Output the (X, Y) coordinate of the center of the cell containing the given text.  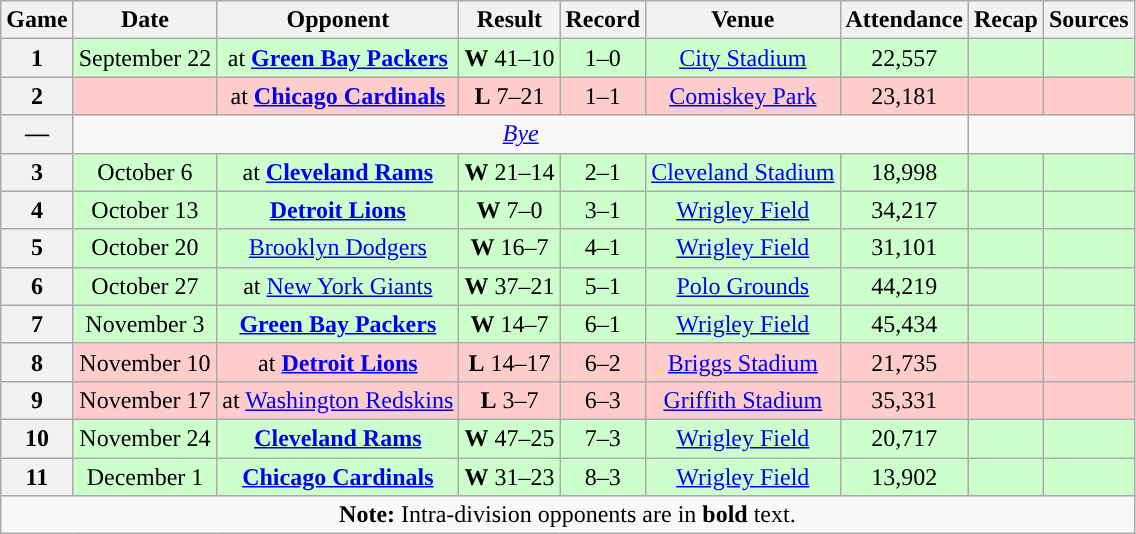
Game (37, 20)
2 (37, 96)
5 (37, 248)
at Washington Redskins (338, 400)
at Detroit Lions (338, 362)
Attendance (904, 20)
1 (37, 58)
Briggs Stadium (743, 362)
September 22 (145, 58)
Recap (1006, 20)
Bye (520, 134)
W 31–23 (510, 477)
Date (145, 20)
8 (37, 362)
November 10 (145, 362)
Cleveland Rams (338, 438)
22,557 (904, 58)
October 20 (145, 248)
at New York Giants (338, 286)
6–1 (603, 324)
Griffith Stadium (743, 400)
L 3–7 (510, 400)
45,434 (904, 324)
Sources (1088, 20)
23,181 (904, 96)
at Cleveland Rams (338, 172)
Record (603, 20)
L 7–21 (510, 96)
2–1 (603, 172)
8–3 (603, 477)
Result (510, 20)
3–1 (603, 210)
Comiskey Park (743, 96)
at Green Bay Packers (338, 58)
W 21–14 (510, 172)
W 47–25 (510, 438)
3 (37, 172)
4–1 (603, 248)
October 13 (145, 210)
October 27 (145, 286)
6–3 (603, 400)
1–1 (603, 96)
20,717 (904, 438)
9 (37, 400)
18,998 (904, 172)
21,735 (904, 362)
Polo Grounds (743, 286)
44,219 (904, 286)
6–2 (603, 362)
6 (37, 286)
October 6 (145, 172)
December 1 (145, 477)
W 16–7 (510, 248)
7 (37, 324)
Green Bay Packers (338, 324)
35,331 (904, 400)
at Chicago Cardinals (338, 96)
7–3 (603, 438)
Brooklyn Dodgers (338, 248)
W 14–7 (510, 324)
W 7–0 (510, 210)
10 (37, 438)
Note: Intra-division opponents are in bold text. (568, 515)
Cleveland Stadium (743, 172)
— (37, 134)
Detroit Lions (338, 210)
5–1 (603, 286)
W 41–10 (510, 58)
4 (37, 210)
1–0 (603, 58)
City Stadium (743, 58)
31,101 (904, 248)
November 24 (145, 438)
34,217 (904, 210)
L 14–17 (510, 362)
11 (37, 477)
13,902 (904, 477)
Chicago Cardinals (338, 477)
W 37–21 (510, 286)
Opponent (338, 20)
Venue (743, 20)
November 17 (145, 400)
November 3 (145, 324)
